Return [x, y] of the center of cell containing provided text 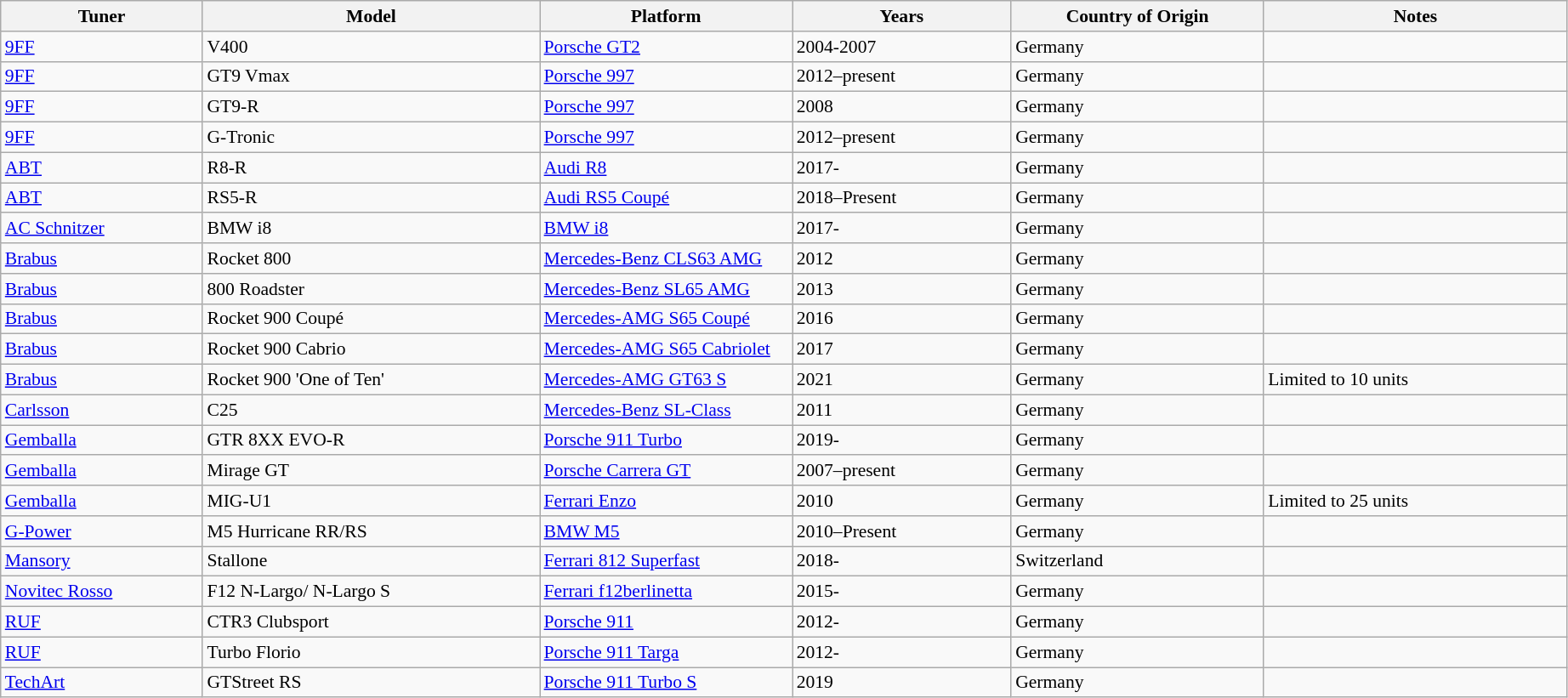
Porsche 911 Turbo S [667, 683]
Mercedes-Benz SL65 AMG [667, 289]
Mercedes-AMG GT63 S [667, 380]
Rocket 800 [371, 258]
R8-R [371, 167]
Mercedes-Benz CLS63 AMG [667, 258]
2012 [901, 258]
2018- [901, 561]
Mansory [102, 561]
2017 [901, 349]
2019- [901, 440]
G-Tronic [371, 138]
Limited to 25 units [1415, 501]
Mirage GT [371, 471]
Mercedes-AMG S65 Coupé [667, 319]
Carlsson [102, 410]
2004-2007 [901, 47]
2010–Present [901, 531]
MIG-U1 [371, 501]
2013 [901, 289]
2008 [901, 107]
Ferrari 812 Superfast [667, 561]
M5 Hurricane RR/RS [371, 531]
Turbo Florio [371, 652]
RS5-R [371, 198]
GT9-R [371, 107]
TechArt [102, 683]
Porsche 911 Turbo [667, 440]
2019 [901, 683]
GTStreet RS [371, 683]
Ferrari f12berlinetta [667, 592]
2007–present [901, 471]
Notes [1415, 16]
C25 [371, 410]
2016 [901, 319]
Mercedes-Benz SL-Class [667, 410]
F12 N-Largo/ N-Largo S [371, 592]
Switzerland [1138, 561]
Platform [667, 16]
GT9 Vmax [371, 77]
G-Power [102, 531]
Limited to 10 units [1415, 380]
Porsche 911 [667, 622]
AC Schnitzer [102, 229]
800 Roadster [371, 289]
Rocket 900 Coupé [371, 319]
2021 [901, 380]
Country of Origin [1138, 16]
2011 [901, 410]
Audi RS5 Coupé [667, 198]
2015- [901, 592]
Model [371, 16]
Novitec Rosso [102, 592]
V400 [371, 47]
Years [901, 16]
Ferrari Enzo [667, 501]
Tuner [102, 16]
GTR 8XX EVO-R [371, 440]
Porsche GT2 [667, 47]
2018–Present [901, 198]
Porsche 911 Targa [667, 652]
2010 [901, 501]
Mercedes-AMG S65 Cabriolet [667, 349]
Porsche Carrera GT [667, 471]
Rocket 900 Cabrio [371, 349]
Audi R8 [667, 167]
BMW M5 [667, 531]
CTR3 Clubsport [371, 622]
Stallone [371, 561]
Rocket 900 'One of Ten' [371, 380]
